Provide the (x, y) coordinate of the cell's center where the given text is located.  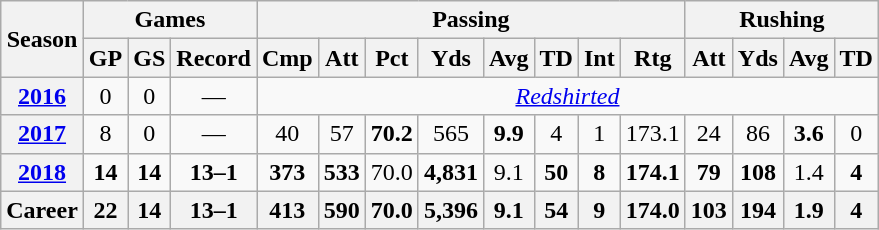
GS (150, 58)
Rtg (652, 58)
Int (599, 58)
57 (342, 134)
590 (342, 210)
1 (599, 134)
9.9 (508, 134)
2016 (42, 96)
2017 (42, 134)
22 (105, 210)
5,396 (450, 210)
Cmp (287, 58)
1.4 (808, 172)
173.1 (652, 134)
174.0 (652, 210)
565 (450, 134)
413 (287, 210)
50 (556, 172)
86 (758, 134)
GP (105, 58)
9 (599, 210)
194 (758, 210)
Career (42, 210)
4,831 (450, 172)
108 (758, 172)
54 (556, 210)
533 (342, 172)
2018 (42, 172)
103 (708, 210)
Games (170, 20)
70.2 (392, 134)
Passing (470, 20)
Redshirted (567, 96)
3.6 (808, 134)
174.1 (652, 172)
24 (708, 134)
40 (287, 134)
373 (287, 172)
Season (42, 39)
Record (214, 58)
Pct (392, 58)
79 (708, 172)
1.9 (808, 210)
Rushing (782, 20)
